Find where the given text appears and provide that cell's center as (x, y) coordinate. 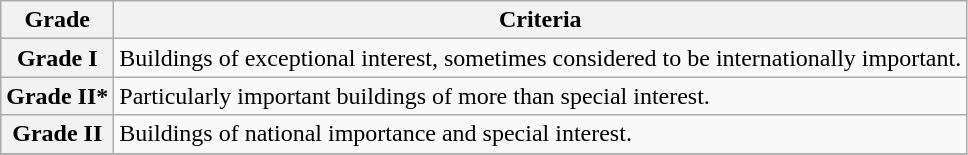
Criteria (540, 20)
Grade II (58, 134)
Particularly important buildings of more than special interest. (540, 96)
Buildings of national importance and special interest. (540, 134)
Buildings of exceptional interest, sometimes considered to be internationally important. (540, 58)
Grade I (58, 58)
Grade II* (58, 96)
Grade (58, 20)
